Output the (x, y) coordinate of the center of the cell containing the given text.  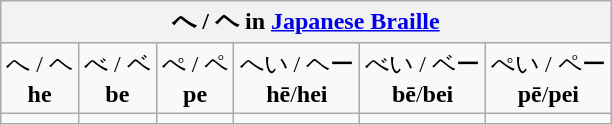
べい / ベー bē/bei (423, 78)
ぺ / ペ pe (195, 78)
へ / ヘ he (40, 78)
ぺい / ペー pē/pei (548, 78)
へ / ヘ in Japanese Braille (306, 22)
へい / ヘー hē/hei (297, 78)
べ / ベ be (117, 78)
